For the text-containing cell, return its midpoint in (x, y) coordinate format. 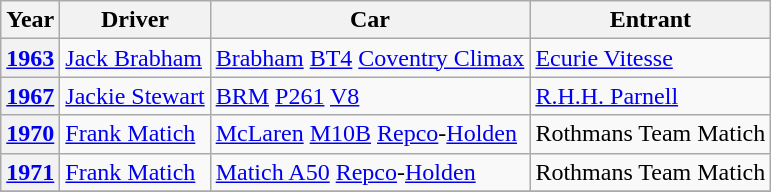
BRM P261 V8 (370, 96)
1963 (30, 58)
Brabham BT4 Coventry Climax (370, 58)
Ecurie Vitesse (650, 58)
R.H.H. Parnell (650, 96)
Jackie Stewart (135, 96)
1971 (30, 172)
Car (370, 20)
McLaren M10B Repco-Holden (370, 134)
Year (30, 20)
Entrant (650, 20)
1970 (30, 134)
1967 (30, 96)
Driver (135, 20)
Matich A50 Repco-Holden (370, 172)
Jack Brabham (135, 58)
